Identify which cell holds the provided text, then report its [X, Y] central coordinate. 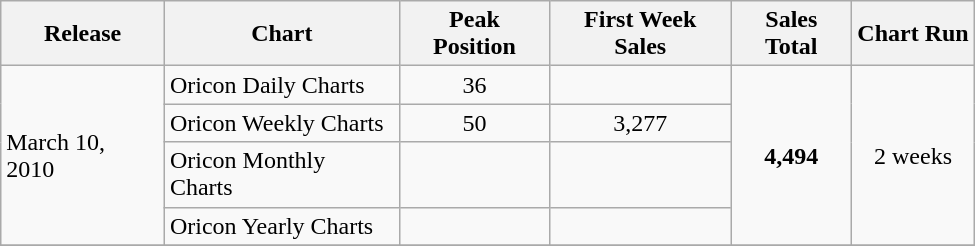
Peak Position [474, 34]
50 [474, 123]
Release [83, 34]
Oricon Weekly Charts [282, 123]
Oricon Monthly Charts [282, 174]
3,277 [640, 123]
Oricon Daily Charts [282, 85]
36 [474, 85]
March 10, 2010 [83, 156]
4,494 [792, 156]
Chart [282, 34]
2 weeks [913, 156]
First Week Sales [640, 34]
Chart Run [913, 34]
Oricon Yearly Charts [282, 226]
Sales Total [792, 34]
